Output the [X, Y] coordinate of the center of the cell containing the given text.  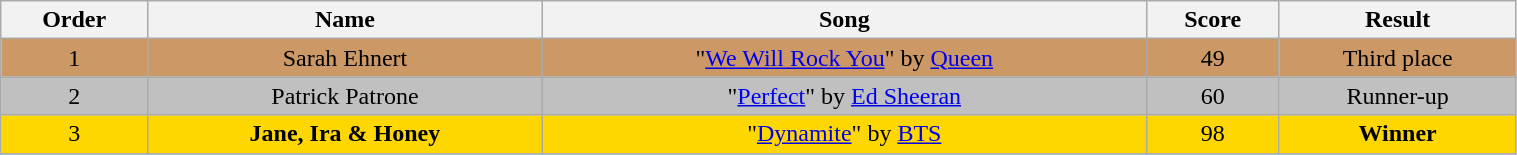
"Dynamite" by BTS [844, 134]
Result [1398, 20]
Runner-up [1398, 96]
Third place [1398, 58]
49 [1212, 58]
Winner [1398, 134]
Sarah Ehnert [346, 58]
1 [74, 58]
Score [1212, 20]
"We Will Rock You" by Queen [844, 58]
98 [1212, 134]
Name [346, 20]
"Perfect" by Ed Sheeran [844, 96]
Song [844, 20]
Order [74, 20]
2 [74, 96]
Patrick Patrone [346, 96]
60 [1212, 96]
Jane, Ira & Honey [346, 134]
3 [74, 134]
